Pinpoint the cell where the given text exists, returning its [X, Y] midpoint coordinate. 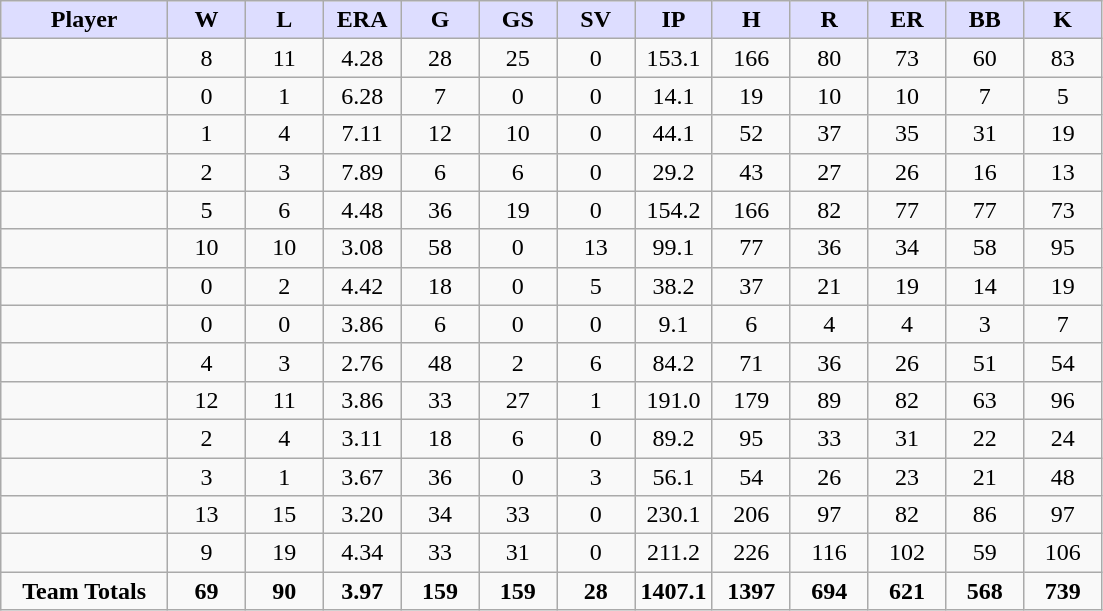
71 [751, 362]
4.28 [362, 58]
BB [985, 20]
43 [751, 172]
H [751, 20]
621 [907, 591]
16 [985, 172]
56.1 [674, 477]
739 [1063, 591]
89 [829, 400]
694 [829, 591]
206 [751, 515]
52 [751, 134]
3.97 [362, 591]
22 [985, 438]
4.34 [362, 553]
GS [518, 20]
K [1063, 20]
51 [985, 362]
102 [907, 553]
3.08 [362, 248]
44.1 [674, 134]
4.42 [362, 286]
29.2 [674, 172]
14.1 [674, 96]
63 [985, 400]
2.76 [362, 362]
226 [751, 553]
568 [985, 591]
154.2 [674, 210]
179 [751, 400]
191.0 [674, 400]
3.20 [362, 515]
80 [829, 58]
211.2 [674, 553]
1407.1 [674, 591]
89.2 [674, 438]
69 [207, 591]
9.1 [674, 324]
84.2 [674, 362]
ERA [362, 20]
83 [1063, 58]
153.1 [674, 58]
4.48 [362, 210]
8 [207, 58]
14 [985, 286]
3.11 [362, 438]
90 [284, 591]
60 [985, 58]
99.1 [674, 248]
L [284, 20]
W [207, 20]
116 [829, 553]
Team Totals [84, 591]
230.1 [674, 515]
Player [84, 20]
106 [1063, 553]
38.2 [674, 286]
9 [207, 553]
15 [284, 515]
R [829, 20]
1397 [751, 591]
96 [1063, 400]
35 [907, 134]
IP [674, 20]
86 [985, 515]
23 [907, 477]
6.28 [362, 96]
59 [985, 553]
G [440, 20]
7.11 [362, 134]
3.67 [362, 477]
25 [518, 58]
SV [596, 20]
ER [907, 20]
24 [1063, 438]
7.89 [362, 172]
